Return the [X, Y] coordinate for the center point of the cell that contains the specified text.  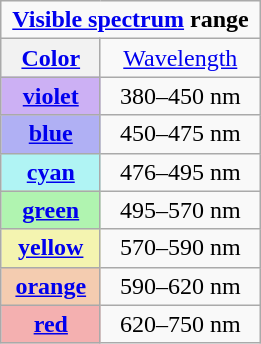
cyan [50, 172]
570–590 nm [180, 248]
450–475 nm [180, 134]
590–620 nm [180, 286]
orange [50, 286]
Visible spectrum range [130, 20]
495–570 nm [180, 210]
Color [50, 58]
476–495 nm [180, 172]
red [50, 324]
yellow [50, 248]
blue [50, 134]
green [50, 210]
violet [50, 96]
380–450 nm [180, 96]
Wavelength [180, 58]
620–750 nm [180, 324]
